Extract the [X, Y] coordinate from the center of the cell holding the provided text.  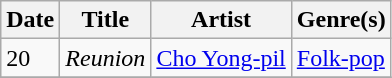
Reunion [106, 58]
20 [30, 58]
Artist [221, 20]
Cho Yong-pil [221, 58]
Title [106, 20]
Folk-pop [341, 58]
Date [30, 20]
Genre(s) [341, 20]
